Return (X, Y) of the center of cell containing provided text 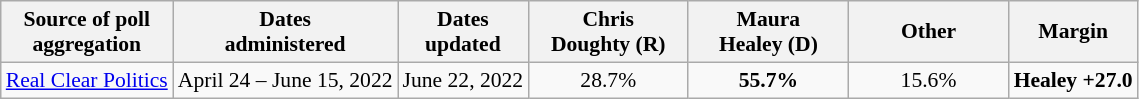
15.6% (928, 80)
28.7% (608, 80)
Real Clear Politics (87, 80)
April 24 – June 15, 2022 (286, 80)
MauraHealey (D) (768, 32)
June 22, 2022 (464, 80)
55.7% (768, 80)
Margin (1074, 32)
Other (928, 32)
ChrisDoughty (R) (608, 32)
Healey +27.0 (1074, 80)
Source of pollaggregation (87, 32)
Datesupdated (464, 32)
Datesadministered (286, 32)
